Provide the [X, Y] coordinate of the cell's center where the given text is located.  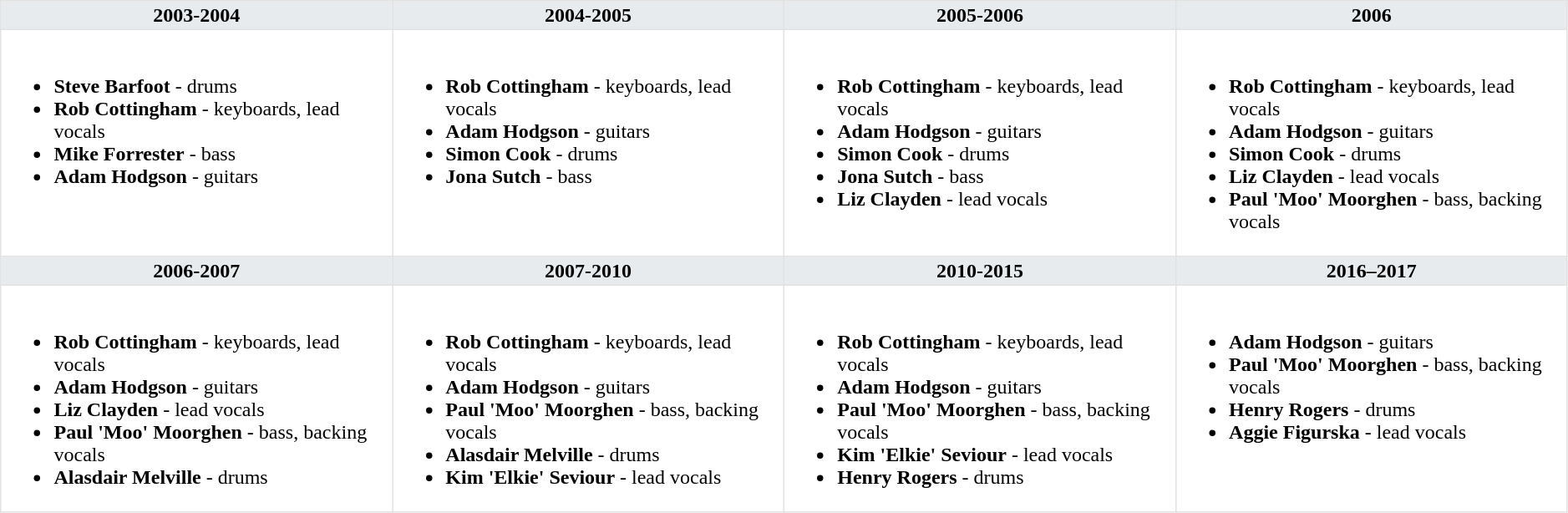
Steve Barfoot - drumsRob Cottingham - keyboards, lead vocalsMike Forrester - bassAdam Hodgson - guitars [197, 143]
Rob Cottingham - keyboards, lead vocalsAdam Hodgson - guitarsSimon Cook - drumsJona Sutch - bassLiz Clayden - lead vocals [979, 143]
2005-2006 [979, 15]
2004-2005 [588, 15]
2016–2017 [1372, 271]
2006-2007 [197, 271]
Rob Cottingham - keyboards, lead vocalsAdam Hodgson - guitarsSimon Cook - drumsJona Sutch - bass [588, 143]
2010-2015 [979, 271]
Rob Cottingham - keyboards, lead vocalsAdam Hodgson - guitarsSimon Cook - drumsLiz Clayden - lead vocalsPaul 'Moo' Moorghen - bass, backing vocals [1372, 143]
2007-2010 [588, 271]
Adam Hodgson - guitarsPaul 'Moo' Moorghen - bass, backing vocalsHenry Rogers - drumsAggie Figurska - lead vocals [1372, 399]
2006 [1372, 15]
2003-2004 [197, 15]
